Search for the cell housing the specified text and yield its [x, y] center coordinate. 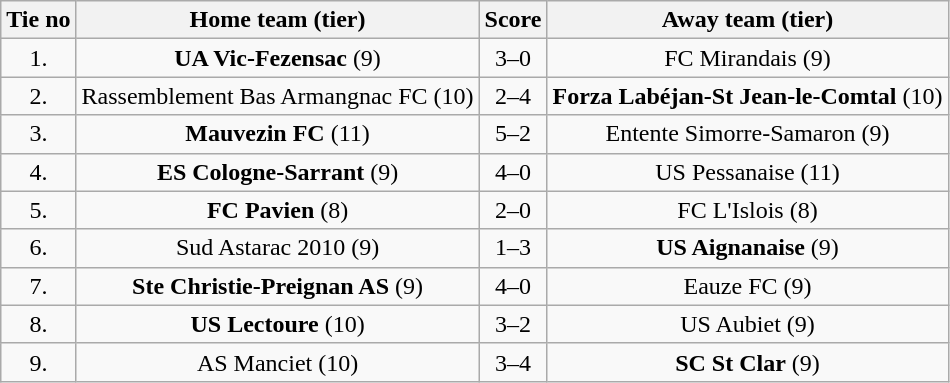
US Aignanaise (9) [748, 248]
AS Manciet (10) [278, 362]
US Pessanaise (11) [748, 172]
3–4 [513, 362]
US Lectoure (10) [278, 324]
Eauze FC (9) [748, 286]
5. [38, 210]
US Aubiet (9) [748, 324]
FC Pavien (8) [278, 210]
Mauvezin FC (11) [278, 134]
ES Cologne-Sarrant (9) [278, 172]
6. [38, 248]
3–0 [513, 58]
7. [38, 286]
3–2 [513, 324]
1. [38, 58]
Sud Astarac 2010 (9) [278, 248]
8. [38, 324]
9. [38, 362]
3. [38, 134]
Ste Christie-Preignan AS (9) [278, 286]
Away team (tier) [748, 20]
UA Vic-Fezensac (9) [278, 58]
FC L'Islois (8) [748, 210]
1–3 [513, 248]
SC St Clar (9) [748, 362]
Tie no [38, 20]
2–4 [513, 96]
4. [38, 172]
FC Mirandais (9) [748, 58]
Rassemblement Bas Armangnac FC (10) [278, 96]
Forza Labéjan-St Jean-le-Comtal (10) [748, 96]
2–0 [513, 210]
5–2 [513, 134]
Home team (tier) [278, 20]
Entente Simorre-Samaron (9) [748, 134]
2. [38, 96]
Score [513, 20]
